Capture the cell that displays the provided text and extract its (x, y) central coordinate. 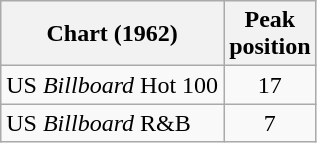
Chart (1962) (112, 34)
Peakposition (270, 34)
7 (270, 123)
17 (270, 85)
US Billboard R&B (112, 123)
US Billboard Hot 100 (112, 85)
